From the cell containing the given text, extract its center point as (X, Y) coordinate. 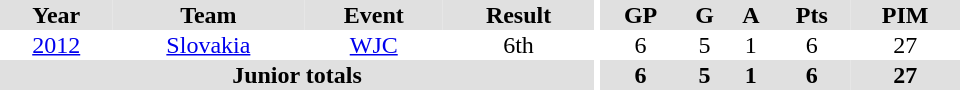
WJC (374, 45)
GP (641, 15)
6th (518, 45)
Junior totals (297, 75)
Slovakia (208, 45)
Event (374, 15)
Result (518, 15)
Team (208, 15)
G (705, 15)
Pts (812, 15)
Year (56, 15)
PIM (905, 15)
2012 (56, 45)
A (750, 15)
